Scan for the cell matching the given text and deliver its [x, y] coordinate at center. 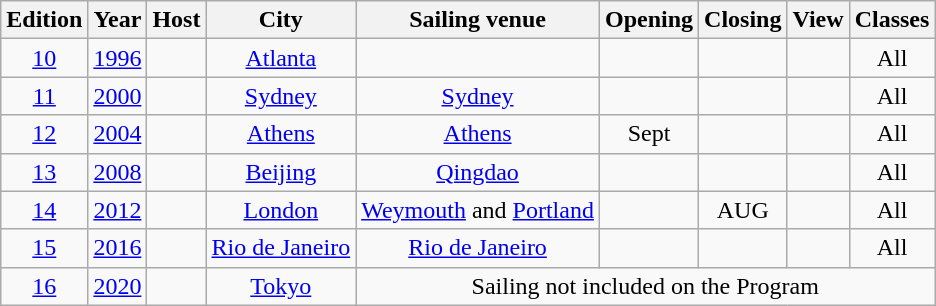
Sailing not included on the Program [646, 286]
12 [44, 134]
2020 [118, 286]
11 [44, 96]
Sept [648, 134]
Weymouth and Portland [478, 210]
Beijing [281, 172]
13 [44, 172]
2012 [118, 210]
1996 [118, 58]
16 [44, 286]
Sailing venue [478, 20]
14 [44, 210]
2008 [118, 172]
2016 [118, 248]
Closing [743, 20]
Tokyo [281, 286]
15 [44, 248]
Classes [892, 20]
10 [44, 58]
AUG [743, 210]
Qingdao [478, 172]
2004 [118, 134]
Opening [648, 20]
Edition [44, 20]
2000 [118, 96]
London [281, 210]
Year [118, 20]
View [818, 20]
Atlanta [281, 58]
City [281, 20]
Host [176, 20]
